Capture the cell that displays the provided text and extract its [X, Y] central coordinate. 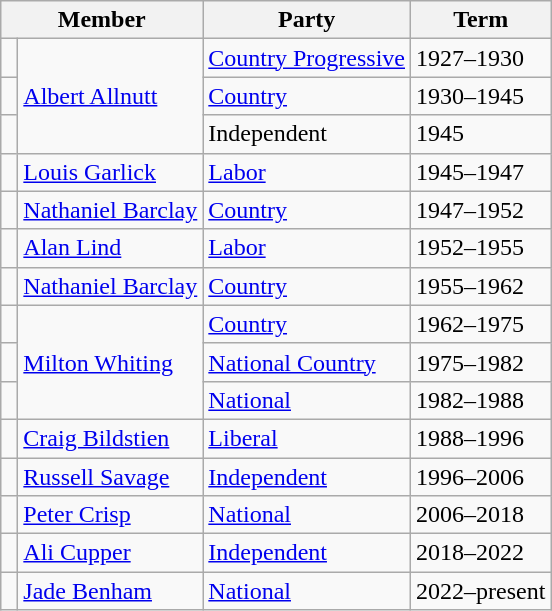
1988–1996 [481, 438]
Ali Cupper [110, 553]
Term [481, 20]
1927–1930 [481, 58]
1945–1947 [481, 172]
1982–1988 [481, 400]
Louis Garlick [110, 172]
Alan Lind [110, 248]
Russell Savage [110, 477]
2022–present [481, 591]
Liberal [307, 438]
2018–2022 [481, 553]
Craig Bildstien [110, 438]
Party [307, 20]
Member [102, 20]
1952–1955 [481, 248]
1996–2006 [481, 477]
Milton Whiting [110, 362]
1930–1945 [481, 96]
1945 [481, 134]
1955–1962 [481, 286]
1975–1982 [481, 362]
National Country [307, 362]
1947–1952 [481, 210]
Peter Crisp [110, 515]
Jade Benham [110, 591]
Country Progressive [307, 58]
Albert Allnutt [110, 96]
2006–2018 [481, 515]
1962–1975 [481, 324]
